Pinpoint the cell where the given text exists, returning its [x, y] midpoint coordinate. 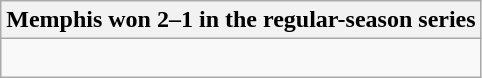
Memphis won 2–1 in the regular-season series [241, 20]
